Output the [x, y] coordinate of the center of the cell containing the given text.  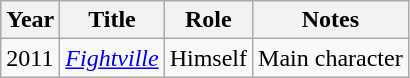
Himself [208, 58]
Notes [331, 20]
2011 [30, 58]
Fightville [112, 58]
Main character [331, 58]
Role [208, 20]
Title [112, 20]
Year [30, 20]
